Return [x, y] of the center of cell containing provided text 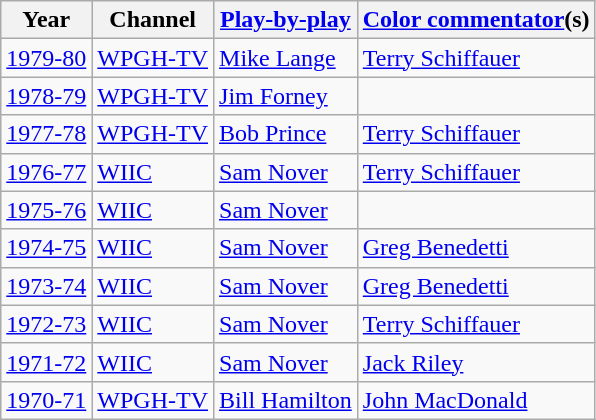
Year [46, 20]
Mike Lange [286, 58]
1974-75 [46, 248]
1977-78 [46, 134]
John MacDonald [476, 400]
1972-73 [46, 324]
1976-77 [46, 172]
1973-74 [46, 286]
Bob Prince [286, 134]
Channel [153, 20]
1979-80 [46, 58]
1971-72 [46, 362]
1970-71 [46, 400]
Jack Riley [476, 362]
Color commentator(s) [476, 20]
1975-76 [46, 210]
Play-by-play [286, 20]
Bill Hamilton [286, 400]
1978-79 [46, 96]
Jim Forney [286, 96]
